Search for the cell housing the specified text and yield its [x, y] center coordinate. 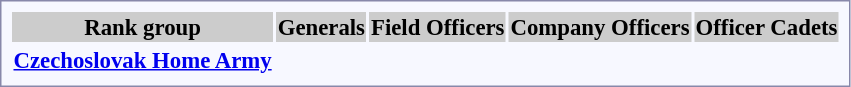
Officer Cadets [766, 27]
Czechoslovak Home Army [142, 60]
Field Officers [437, 27]
Rank group [142, 27]
Generals [321, 27]
Company Officers [600, 27]
